From the cell containing the given text, extract its center point as [x, y] coordinate. 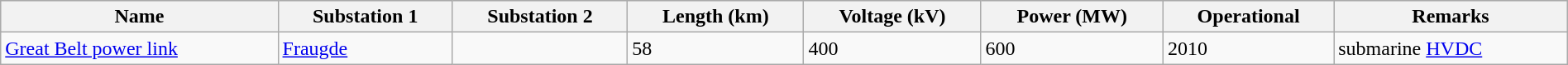
Name [139, 17]
Fraugde [366, 48]
400 [892, 48]
Voltage (kV) [892, 17]
Remarks [1451, 17]
Substation 1 [366, 17]
Length (km) [716, 17]
Power (MW) [1072, 17]
Great Belt power link [139, 48]
Operational [1249, 17]
Substation 2 [539, 17]
submarine HVDC [1451, 48]
58 [716, 48]
600 [1072, 48]
2010 [1249, 48]
